Identify which cell holds the provided text, then report its (X, Y) central coordinate. 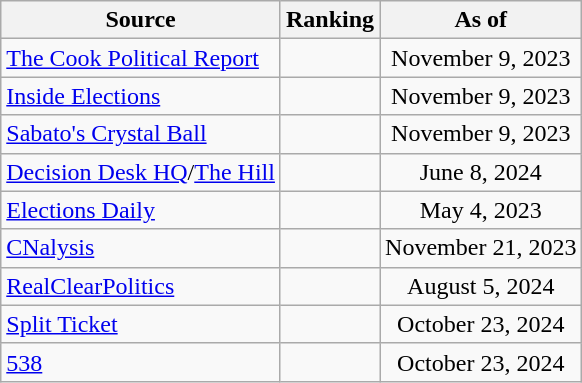
Inside Elections (141, 96)
Source (141, 20)
November 21, 2023 (481, 248)
June 8, 2024 (481, 172)
538 (141, 362)
Decision Desk HQ/The Hill (141, 172)
Elections Daily (141, 210)
The Cook Political Report (141, 58)
CNalysis (141, 248)
As of (481, 20)
Split Ticket (141, 324)
Ranking (330, 20)
August 5, 2024 (481, 286)
RealClearPolitics (141, 286)
Sabato's Crystal Ball (141, 134)
May 4, 2023 (481, 210)
